Output the [X, Y] coordinate of the center of the cell containing the given text.  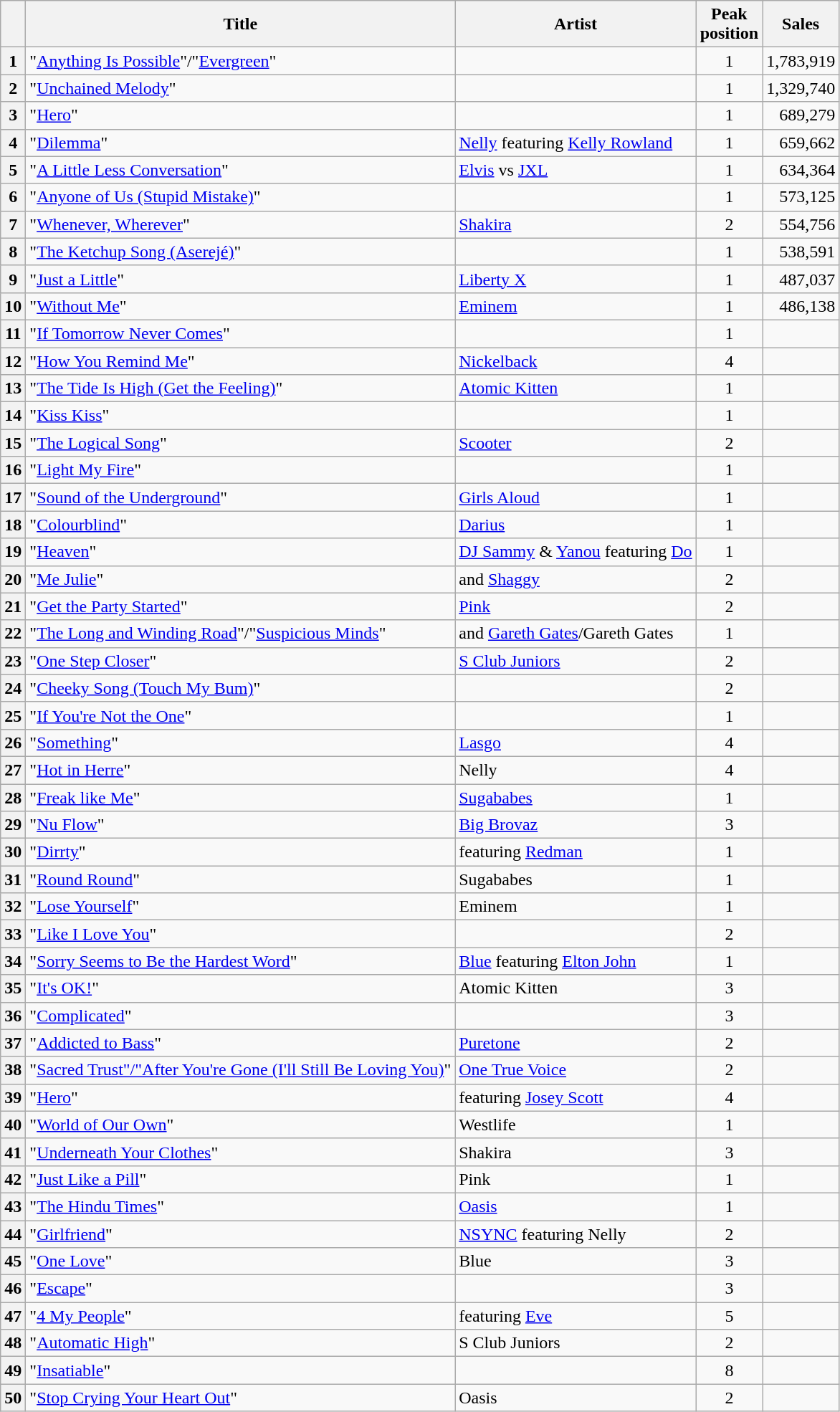
"Without Me" [241, 306]
"Addicted to Bass" [241, 1043]
28 [13, 798]
"Complicated" [241, 1016]
10 [13, 306]
"Just a Little" [241, 279]
49 [13, 1370]
"If Tomorrow Never Comes" [241, 333]
"Kiss Kiss" [241, 416]
"It's OK!" [241, 988]
47 [13, 1316]
33 [13, 934]
Lasgo [576, 743]
Westlife [576, 1125]
"How You Remind Me" [241, 361]
25 [13, 715]
"Hot in Herre" [241, 770]
39 [13, 1097]
6 [13, 197]
"Dilemma" [241, 143]
"Underneath Your Clothes" [241, 1152]
"Get the Party Started" [241, 606]
37 [13, 1043]
"Unchained Melody" [241, 88]
and Shaggy [576, 579]
"Heaven" [241, 552]
"The Tide Is High (Get the Feeling)" [241, 388]
Nelly [576, 770]
"4 My People" [241, 1316]
"Colourblind" [241, 525]
14 [13, 416]
"Automatic High" [241, 1343]
44 [13, 1234]
"Freak like Me" [241, 798]
DJ Sammy & Yanou featuring Do [576, 552]
Title [241, 24]
15 [13, 443]
"Something" [241, 743]
13 [13, 388]
27 [13, 770]
36 [13, 1016]
23 [13, 661]
18 [13, 525]
9 [13, 279]
"Insatiable" [241, 1370]
22 [13, 634]
19 [13, 552]
1,783,919 [801, 61]
Nelly featuring Kelly Rowland [576, 143]
35 [13, 988]
"Just Like a Pill" [241, 1179]
21 [13, 606]
486,138 [801, 306]
Darius [576, 525]
"Anyone of Us (Stupid Mistake)" [241, 197]
43 [13, 1206]
1,329,740 [801, 88]
16 [13, 470]
featuring Josey Scott [576, 1097]
20 [13, 579]
Peakposition [729, 24]
"Stop Crying Your Heart Out" [241, 1398]
"If You're Not the One" [241, 715]
Scooter [576, 443]
"Dirrty" [241, 852]
34 [13, 961]
41 [13, 1152]
"The Ketchup Song (Aserejé)" [241, 252]
"Nu Flow" [241, 825]
659,662 [801, 143]
487,037 [801, 279]
30 [13, 852]
Liberty X [576, 279]
featuring Redman [576, 852]
Nickelback [576, 361]
48 [13, 1343]
"Anything Is Possible"/"Evergreen" [241, 61]
"A Little Less Conversation" [241, 170]
45 [13, 1261]
Sales [801, 24]
11 [13, 333]
"Me Julie" [241, 579]
538,591 [801, 252]
24 [13, 688]
"Whenever, Wherever" [241, 224]
50 [13, 1398]
7 [13, 224]
"One Step Closer" [241, 661]
featuring Eve [576, 1316]
"Girlfriend" [241, 1234]
"One Love" [241, 1261]
"Sacred Trust"/"After You're Gone (I'll Still Be Loving You)" [241, 1070]
"Round Round" [241, 879]
NSYNC featuring Nelly [576, 1234]
573,125 [801, 197]
"The Hindu Times" [241, 1206]
29 [13, 825]
689,279 [801, 115]
32 [13, 907]
42 [13, 1179]
Blue [576, 1261]
Girls Aloud [576, 497]
"Like I Love You" [241, 934]
634,364 [801, 170]
Elvis vs JXL [576, 170]
One True Voice [576, 1070]
40 [13, 1125]
Puretone [576, 1043]
"Cheeky Song (Touch My Bum)" [241, 688]
Blue featuring Elton John [576, 961]
"Sorry Seems to Be the Hardest Word" [241, 961]
"Light My Fire" [241, 470]
"Escape" [241, 1289]
38 [13, 1070]
Big Brovaz [576, 825]
"The Logical Song" [241, 443]
26 [13, 743]
"Sound of the Underground" [241, 497]
17 [13, 497]
"The Long and Winding Road"/"Suspicious Minds" [241, 634]
12 [13, 361]
Artist [576, 24]
46 [13, 1289]
"Lose Yourself" [241, 907]
31 [13, 879]
and Gareth Gates/Gareth Gates [576, 634]
554,756 [801, 224]
"World of Our Own" [241, 1125]
